Detect which cell encompasses the target text, then output its [X, Y] center coordinate. 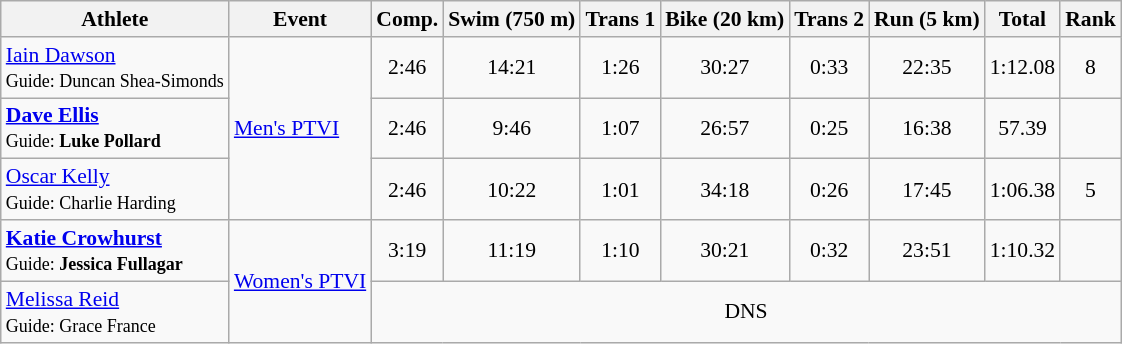
Rank [1090, 19]
Oscar KellyGuide: Charlie Harding [115, 190]
1:12.08 [1022, 68]
Katie CrowhurstGuide: Jessica Fullagar [115, 250]
9:46 [512, 128]
Iain DawsonGuide: Duncan Shea-Simonds [115, 68]
Comp. [407, 19]
1:06.38 [1022, 190]
11:19 [512, 250]
1:10.32 [1022, 250]
Event [300, 19]
16:38 [927, 128]
0:25 [829, 128]
0:32 [829, 250]
Women's PTVI [300, 281]
30:21 [724, 250]
Swim (750 m) [512, 19]
5 [1090, 190]
1:10 [620, 250]
22:35 [927, 68]
0:33 [829, 68]
Dave EllisGuide: Luke Pollard [115, 128]
17:45 [927, 190]
DNS [746, 312]
Men's PTVI [300, 128]
8 [1090, 68]
57.39 [1022, 128]
1:26 [620, 68]
Trans 1 [620, 19]
Bike (20 km) [724, 19]
30:27 [724, 68]
10:22 [512, 190]
Trans 2 [829, 19]
1:07 [620, 128]
0:26 [829, 190]
Melissa ReidGuide: Grace France [115, 312]
1:01 [620, 190]
23:51 [927, 250]
26:57 [724, 128]
Athlete [115, 19]
Run (5 km) [927, 19]
34:18 [724, 190]
3:19 [407, 250]
Total [1022, 19]
14:21 [512, 68]
